From the cell containing the given text, extract its center point as (X, Y) coordinate. 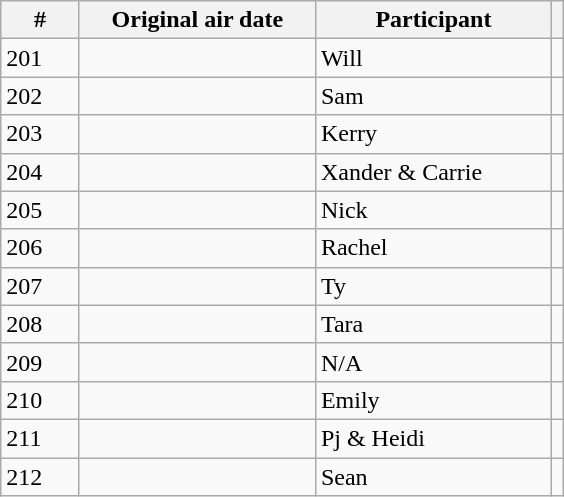
Participant (433, 20)
Sam (433, 96)
Kerry (433, 134)
207 (40, 286)
Emily (433, 400)
211 (40, 438)
Will (433, 58)
Sean (433, 477)
# (40, 20)
208 (40, 324)
Original air date (197, 20)
Xander & Carrie (433, 172)
Pj & Heidi (433, 438)
203 (40, 134)
209 (40, 362)
Rachel (433, 248)
Ty (433, 286)
210 (40, 400)
Tara (433, 324)
206 (40, 248)
212 (40, 477)
N/A (433, 362)
Nick (433, 210)
201 (40, 58)
202 (40, 96)
205 (40, 210)
204 (40, 172)
